Output the (X, Y) coordinate of the center of the cell containing the given text.  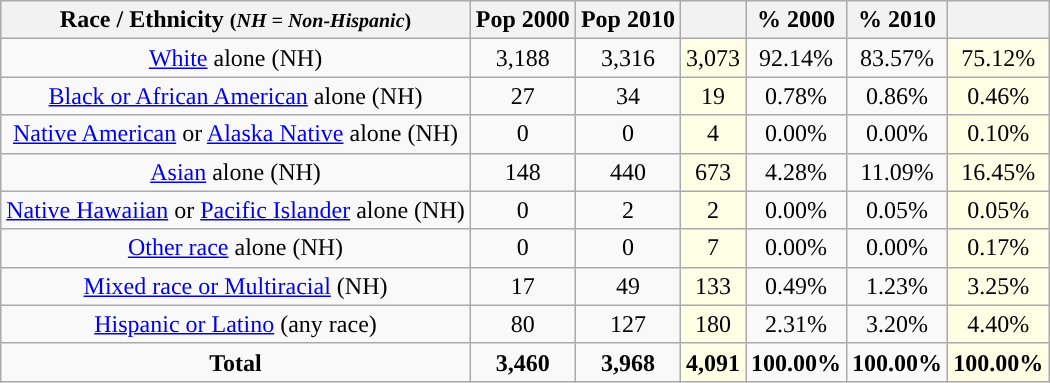
0.10% (998, 134)
0.86% (898, 96)
83.57% (898, 58)
3.25% (998, 286)
Pop 2000 (522, 20)
3,073 (712, 58)
127 (628, 324)
Native American or Alaska Native alone (NH) (236, 134)
19 (712, 96)
Asian alone (NH) (236, 172)
3,968 (628, 362)
2.31% (796, 324)
0.46% (998, 96)
3.20% (898, 324)
3,460 (522, 362)
80 (522, 324)
16.45% (998, 172)
Race / Ethnicity (NH = Non-Hispanic) (236, 20)
4 (712, 134)
0.78% (796, 96)
% 2010 (898, 20)
17 (522, 286)
133 (712, 286)
673 (712, 172)
4,091 (712, 362)
Total (236, 362)
3,188 (522, 58)
4.40% (998, 324)
Hispanic or Latino (any race) (236, 324)
440 (628, 172)
75.12% (998, 58)
1.23% (898, 286)
4.28% (796, 172)
180 (712, 324)
0.17% (998, 248)
49 (628, 286)
Native Hawaiian or Pacific Islander alone (NH) (236, 210)
Mixed race or Multiracial (NH) (236, 286)
% 2000 (796, 20)
Other race alone (NH) (236, 248)
27 (522, 96)
92.14% (796, 58)
Black or African American alone (NH) (236, 96)
148 (522, 172)
White alone (NH) (236, 58)
Pop 2010 (628, 20)
3,316 (628, 58)
34 (628, 96)
7 (712, 248)
11.09% (898, 172)
0.49% (796, 286)
